Capture the cell that displays the provided text and extract its [X, Y] central coordinate. 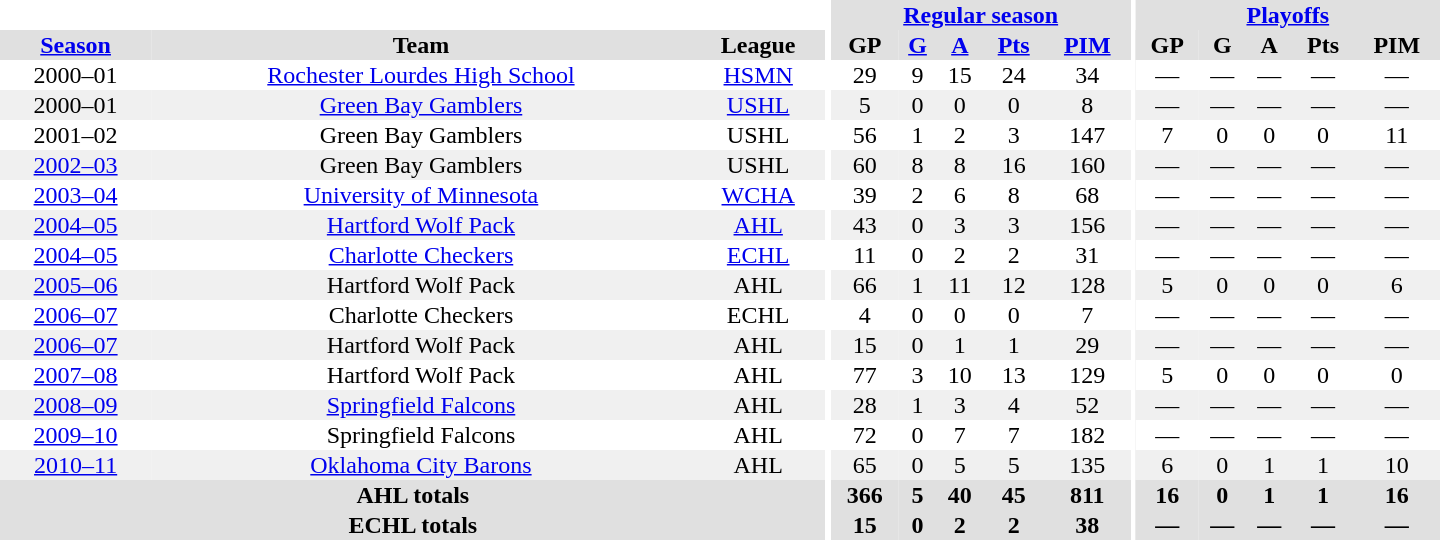
56 [865, 135]
38 [1087, 525]
147 [1087, 135]
182 [1087, 435]
366 [865, 495]
9 [918, 75]
2005–06 [76, 285]
52 [1087, 405]
43 [865, 225]
Season [76, 45]
University of Minnesota [420, 195]
65 [865, 465]
77 [865, 375]
156 [1087, 225]
12 [1014, 285]
2007–08 [76, 375]
2009–10 [76, 435]
72 [865, 435]
128 [1087, 285]
68 [1087, 195]
60 [865, 165]
ECHL totals [413, 525]
28 [865, 405]
2002–03 [76, 165]
811 [1087, 495]
HSMN [758, 75]
League [758, 45]
WCHA [758, 195]
2008–09 [76, 405]
135 [1087, 465]
160 [1087, 165]
45 [1014, 495]
Team [420, 45]
39 [865, 195]
24 [1014, 75]
Playoffs [1288, 15]
66 [865, 285]
Regular season [981, 15]
AHL totals [413, 495]
2001–02 [76, 135]
129 [1087, 375]
2010–11 [76, 465]
40 [960, 495]
2003–04 [76, 195]
Oklahoma City Barons [420, 465]
34 [1087, 75]
13 [1014, 375]
Rochester Lourdes High School [420, 75]
31 [1087, 255]
